Locate the cell with the specified text and output its [X, Y] center coordinate. 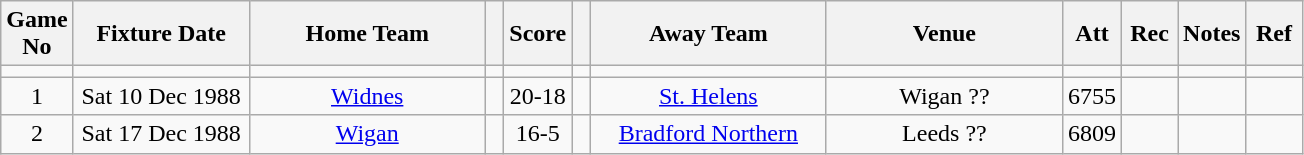
Sat 10 Dec 1988 [161, 96]
Score [538, 34]
Rec [1150, 34]
Wigan [367, 134]
Wigan ?? [944, 96]
Leeds ?? [944, 134]
Game No [37, 34]
Notes [1212, 34]
Ref [1274, 34]
Sat 17 Dec 1988 [161, 134]
1 [37, 96]
Venue [944, 34]
Att [1092, 34]
6809 [1092, 134]
Widnes [367, 96]
Fixture Date [161, 34]
6755 [1092, 96]
Away Team [708, 34]
16-5 [538, 134]
Home Team [367, 34]
St. Helens [708, 96]
2 [37, 134]
20-18 [538, 96]
Bradford Northern [708, 134]
